Provide the [x, y] coordinate of the cell's center where the given text is located.  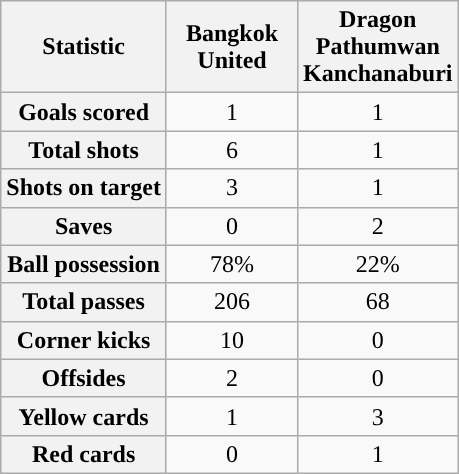
68 [378, 302]
22% [378, 264]
10 [232, 340]
6 [232, 150]
Statistic [84, 47]
Goals scored [84, 112]
Dragon Pathumwan Kanchanaburi [378, 47]
Red cards [84, 454]
Saves [84, 226]
Bangkok United [232, 47]
Corner kicks [84, 340]
Yellow cards [84, 416]
Ball possession [84, 264]
78% [232, 264]
206 [232, 302]
Offsides [84, 378]
Total passes [84, 302]
Total shots [84, 150]
Shots on target [84, 188]
